Scan for the cell matching the given text and deliver its [X, Y] coordinate at center. 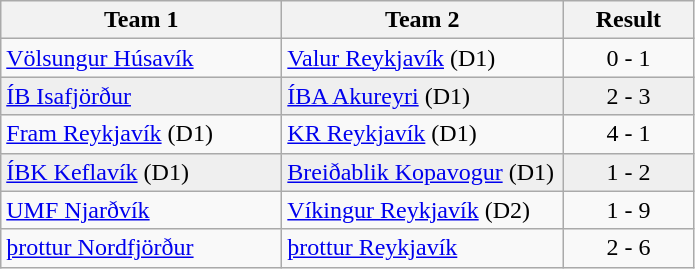
Result [628, 20]
Fram Reykjavík (D1) [142, 134]
þrottur Reykjavík [422, 248]
Völsungur Húsavík [142, 58]
2 - 6 [628, 248]
1 - 9 [628, 210]
Team 2 [422, 20]
þrottur Nordfjörður [142, 248]
4 - 1 [628, 134]
Breiðablik Kopavogur (D1) [422, 172]
ÍBA Akureyri (D1) [422, 96]
0 - 1 [628, 58]
UMF Njarðvík [142, 210]
KR Reykjavík (D1) [422, 134]
2 - 3 [628, 96]
Team 1 [142, 20]
ÍB Isafjörður [142, 96]
Valur Reykjavík (D1) [422, 58]
ÍBK Keflavík (D1) [142, 172]
Víkingur Reykjavík (D2) [422, 210]
1 - 2 [628, 172]
